Extract the [X, Y] coordinate from the center of the cell holding the provided text.  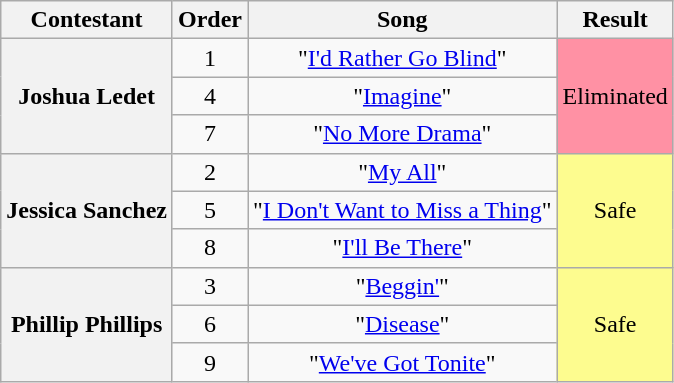
1 [210, 58]
4 [210, 96]
"Disease" [402, 324]
Result [615, 20]
5 [210, 210]
8 [210, 248]
"Imagine" [402, 96]
Joshua Ledet [87, 96]
6 [210, 324]
9 [210, 362]
"My All" [402, 172]
Eliminated [615, 96]
Song [402, 20]
"We've Got Tonite" [402, 362]
"No More Drama" [402, 134]
7 [210, 134]
"I'd Rather Go Blind" [402, 58]
Jessica Sanchez [87, 210]
Phillip Phillips [87, 324]
2 [210, 172]
3 [210, 286]
"Beggin'" [402, 286]
Order [210, 20]
"I'll Be There" [402, 248]
Contestant [87, 20]
"I Don't Want to Miss a Thing" [402, 210]
